Output the [X, Y] coordinate of the center of the cell containing the given text.  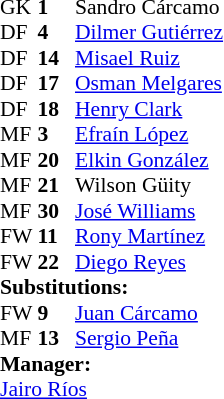
Diego Reyes [149, 262]
14 [57, 58]
Substitutions: [112, 287]
Elkin González [149, 160]
4 [57, 33]
18 [57, 109]
Sergio Peña [149, 339]
22 [57, 262]
3 [57, 135]
Juan Cárcamo [149, 313]
20 [57, 160]
José Williams [149, 211]
Rony Martínez [149, 237]
11 [57, 237]
30 [57, 211]
Wilson Güity [149, 185]
Efraín López [149, 135]
Misael Ruiz [149, 58]
13 [57, 339]
9 [57, 313]
Henry Clark [149, 109]
21 [57, 185]
17 [57, 83]
Manager: [112, 364]
Osman Melgares [149, 83]
Dilmer Gutiérrez [149, 33]
